Find where the given text appears and provide that cell's center as (X, Y) coordinate. 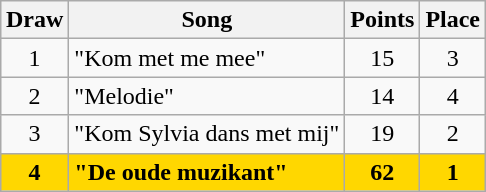
14 (382, 96)
62 (382, 172)
"De oude muzikant" (207, 172)
Song (207, 20)
15 (382, 58)
"Kom met me mee" (207, 58)
"Kom Sylvia dans met mij" (207, 134)
"Melodie" (207, 96)
Place (453, 20)
Points (382, 20)
19 (382, 134)
Draw (34, 20)
